Scan for the cell matching the given text and deliver its [X, Y] coordinate at center. 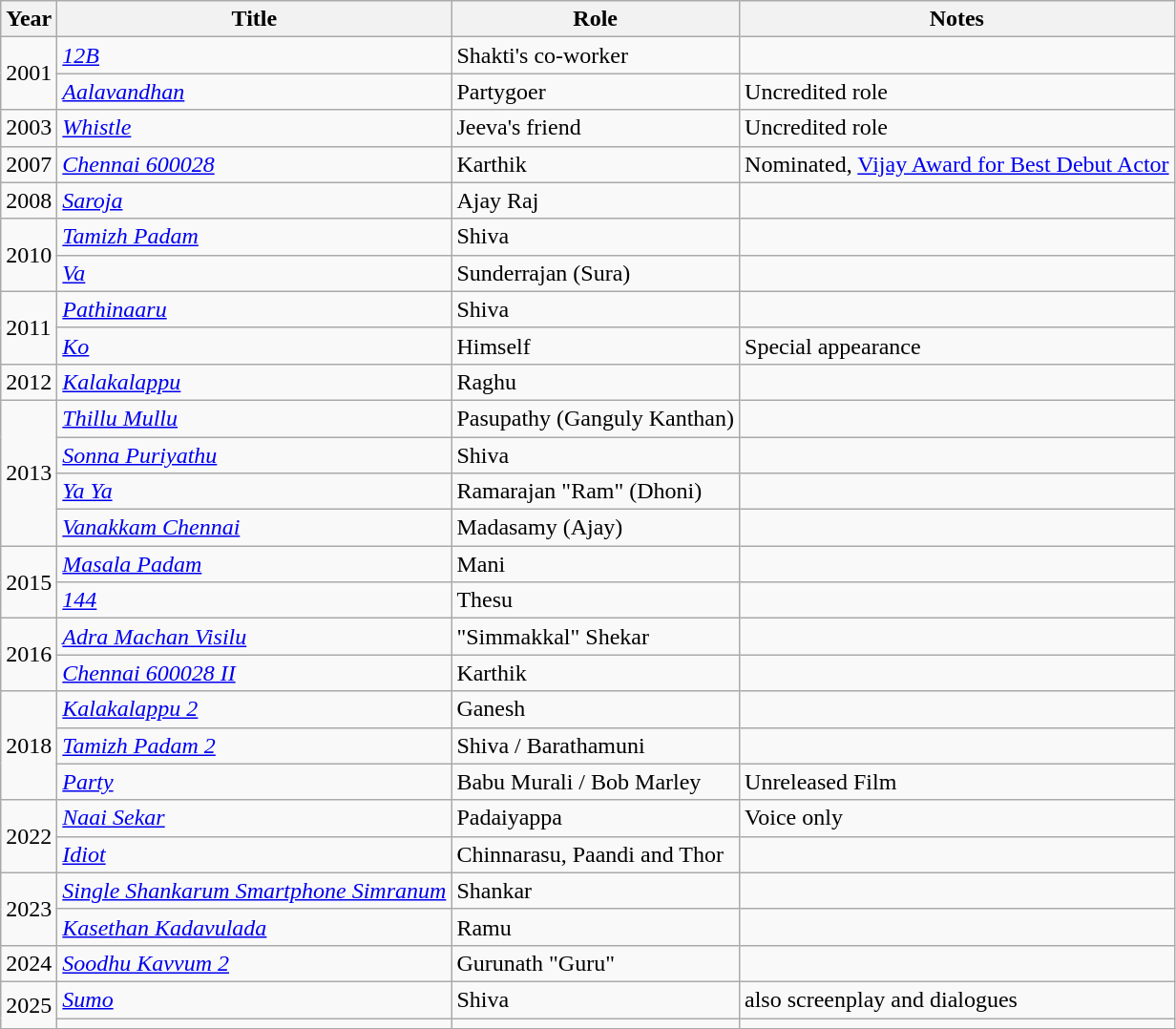
also screenplay and dialogues [957, 999]
2015 [29, 582]
2016 [29, 655]
144 [254, 600]
Kasethan Kadavulada [254, 927]
Special appearance [957, 346]
Ramarajan "Ram" (Dhoni) [596, 492]
2008 [29, 200]
Chennai 600028 II [254, 673]
Babu Murali / Bob Marley [596, 782]
Raghu [596, 382]
2025 [29, 1004]
Shankar [596, 891]
Shakti's co-worker [596, 55]
2001 [29, 73]
Ramu [596, 927]
Thillu Mullu [254, 418]
Sumo [254, 999]
Tamizh Padam [254, 237]
Chennai 600028 [254, 164]
Soodhu Kavvum 2 [254, 963]
2007 [29, 164]
Vanakkam Chennai [254, 528]
Partygoer [596, 92]
Ajay Raj [596, 200]
2022 [29, 836]
Himself [596, 346]
Adra Machan Visilu [254, 637]
Aalavandhan [254, 92]
Thesu [596, 600]
"Simmakkal" Shekar [596, 637]
Title [254, 19]
2018 [29, 745]
Ganesh [596, 709]
Ya Ya [254, 492]
Party [254, 782]
Gurunath "Guru" [596, 963]
Single Shankarum Smartphone Simranum [254, 891]
Madasamy (Ajay) [596, 528]
2012 [29, 382]
Pasupathy (Ganguly Kanthan) [596, 418]
Sonna Puriyathu [254, 455]
Unreleased Film [957, 782]
Kalakalappu [254, 382]
2003 [29, 128]
Role [596, 19]
2011 [29, 327]
Kalakalappu 2 [254, 709]
2010 [29, 255]
Va [254, 273]
Sunderrajan (Sura) [596, 273]
Whistle [254, 128]
2013 [29, 472]
Shiva / Barathamuni [596, 745]
Jeeva's friend [596, 128]
Voice only [957, 818]
Mani [596, 564]
Ko [254, 346]
Year [29, 19]
12B [254, 55]
Saroja [254, 200]
2023 [29, 909]
Naai Sekar [254, 818]
Idiot [254, 854]
Masala Padam [254, 564]
Tamizh Padam 2 [254, 745]
Chinnarasu, Paandi and Thor [596, 854]
Notes [957, 19]
Nominated, Vijay Award for Best Debut Actor [957, 164]
Padaiyappa [596, 818]
Pathinaaru [254, 309]
2024 [29, 963]
